Pinpoint the cell where the given text exists, returning its [x, y] midpoint coordinate. 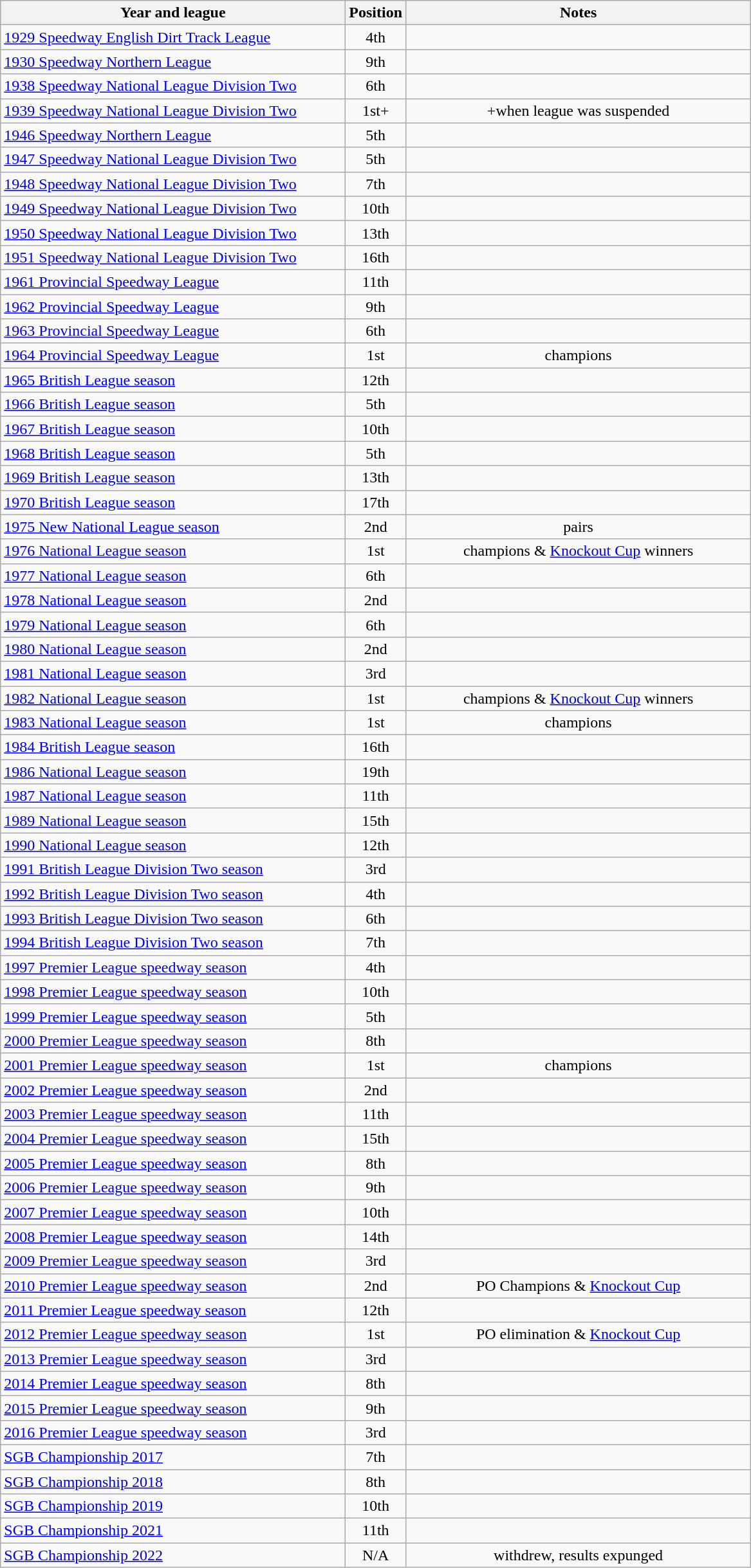
2000 Premier League speedway season [173, 1041]
N/A [376, 1555]
1994 British League Division Two season [173, 943]
2008 Premier League speedway season [173, 1237]
1986 National League season [173, 772]
2014 Premier League speedway season [173, 1383]
pairs [579, 527]
1999 Premier League speedway season [173, 1016]
SGB Championship 2018 [173, 1481]
1st+ [376, 111]
1966 British League season [173, 405]
1970 British League season [173, 502]
1965 British League season [173, 380]
1963 Provincial Speedway League [173, 331]
1977 National League season [173, 576]
14th [376, 1237]
2006 Premier League speedway season [173, 1188]
1950 Speedway National League Division Two [173, 233]
2002 Premier League speedway season [173, 1090]
1978 National League season [173, 600]
1968 British League season [173, 453]
Year and league [173, 13]
1989 National League season [173, 821]
1930 Speedway Northern League [173, 62]
1981 National League season [173, 673]
1987 National League season [173, 796]
1991 British League Division Two season [173, 870]
2007 Premier League speedway season [173, 1212]
1948 Speedway National League Division Two [173, 184]
1967 British League season [173, 429]
2004 Premier League speedway season [173, 1139]
2016 Premier League speedway season [173, 1432]
SGB Championship 2022 [173, 1555]
1975 New National League season [173, 527]
1947 Speedway National League Division Two [173, 160]
1961 Provincial Speedway League [173, 282]
1938 Speedway National League Division Two [173, 86]
SGB Championship 2017 [173, 1457]
2015 Premier League speedway season [173, 1408]
PO elimination & Knockout Cup [579, 1335]
2003 Premier League speedway season [173, 1115]
1939 Speedway National League Division Two [173, 111]
1976 National League season [173, 551]
1962 Provincial Speedway League [173, 307]
1951 Speedway National League Division Two [173, 257]
1980 National League season [173, 649]
1946 Speedway Northern League [173, 135]
1990 National League season [173, 845]
2012 Premier League speedway season [173, 1335]
1983 National League season [173, 723]
SGB Championship 2019 [173, 1506]
1949 Speedway National League Division Two [173, 208]
2010 Premier League speedway season [173, 1286]
1982 National League season [173, 698]
1997 Premier League speedway season [173, 967]
1969 British League season [173, 478]
SGB Championship 2021 [173, 1531]
17th [376, 502]
Position [376, 13]
withdrew, results expunged [579, 1555]
2009 Premier League speedway season [173, 1261]
19th [376, 772]
1929 Speedway English Dirt Track League [173, 37]
+when league was suspended [579, 111]
2011 Premier League speedway season [173, 1310]
2001 Premier League speedway season [173, 1065]
1964 Provincial Speedway League [173, 356]
1984 British League season [173, 747]
1979 National League season [173, 624]
1992 British League Division Two season [173, 894]
1993 British League Division Two season [173, 918]
1998 Premier League speedway season [173, 992]
Notes [579, 13]
PO Champions & Knockout Cup [579, 1286]
2005 Premier League speedway season [173, 1163]
2013 Premier League speedway season [173, 1359]
